Search for the cell housing the specified text and yield its [X, Y] center coordinate. 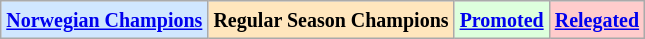
Promoted [502, 20]
Norwegian Champions [104, 20]
Relegated [596, 20]
Regular Season Champions [331, 20]
